Return [X, Y] of the center of cell containing provided text 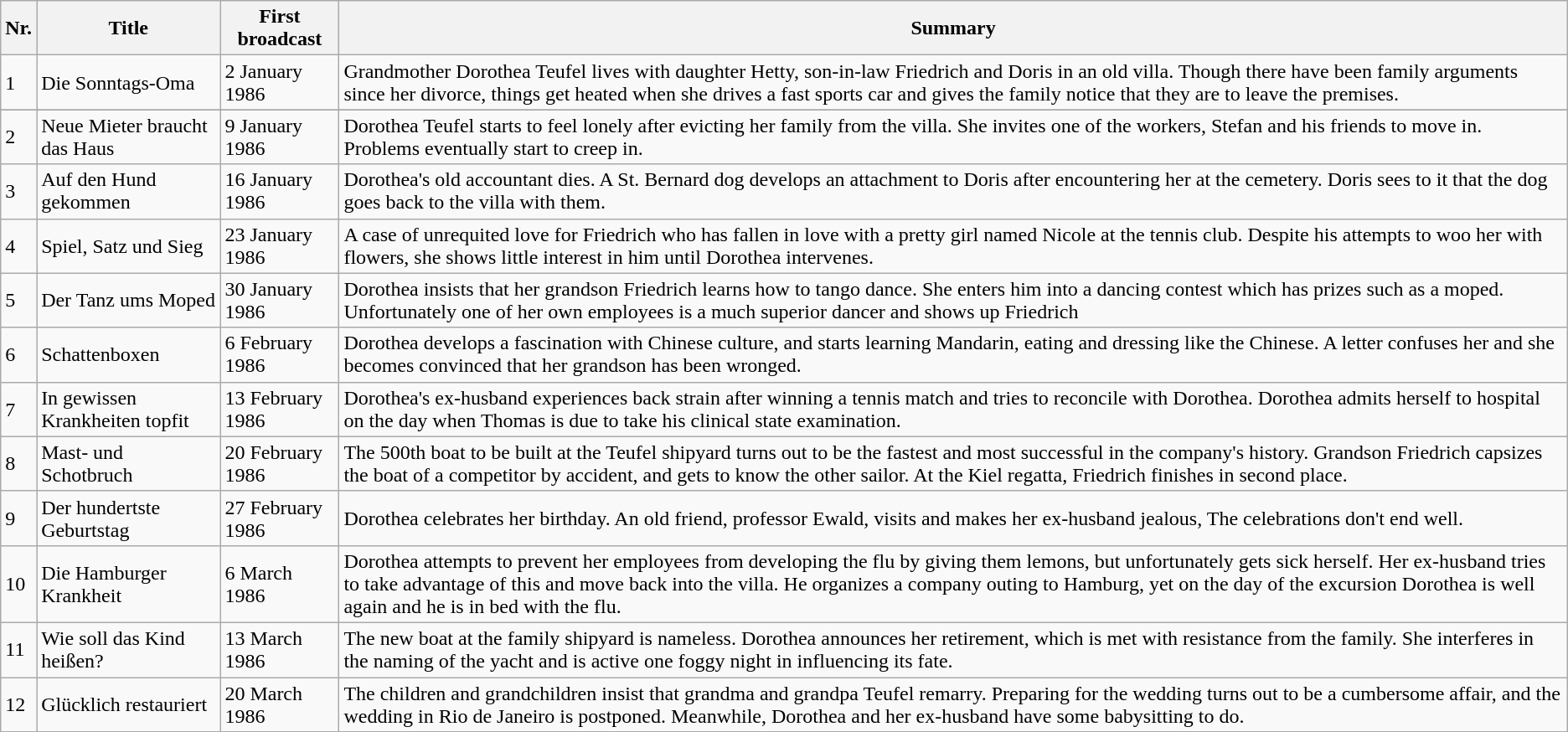
7 [18, 409]
Die Sonntags-Oma [129, 82]
1 [18, 82]
13 March 1986 [280, 650]
20 February 1986 [280, 464]
6 [18, 355]
Der Tanz ums Moped [129, 300]
Mast- und Schotbruch [129, 464]
Neue Mieter braucht das Haus [129, 137]
Title [129, 28]
Glücklich restauriert [129, 704]
2 [18, 137]
First broadcast [280, 28]
Nr. [18, 28]
Wie soll das Kind heißen? [129, 650]
12 [18, 704]
2 January 1986 [280, 82]
13 February 1986 [280, 409]
11 [18, 650]
8 [18, 464]
Auf den Hund gekommen [129, 191]
9 January 1986 [280, 137]
9 [18, 518]
3 [18, 191]
Spiel, Satz und Sieg [129, 246]
27 February 1986 [280, 518]
Der hundertste Geburtstag [129, 518]
Summary [953, 28]
16 January 1986 [280, 191]
Die Hamburger Krankheit [129, 584]
6 February 1986 [280, 355]
Schattenboxen [129, 355]
23 January 1986 [280, 246]
10 [18, 584]
30 January 1986 [280, 300]
6 March 1986 [280, 584]
5 [18, 300]
20 March 1986 [280, 704]
In gewissen Krankheiten topfit [129, 409]
4 [18, 246]
Dorothea celebrates her birthday. An old friend, professor Ewald, visits and makes her ex-husband jealous, The celebrations don't end well. [953, 518]
